From the cell containing the given text, extract its center point as [X, Y] coordinate. 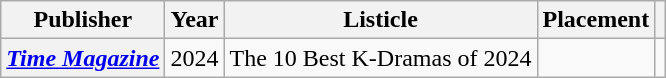
The 10 Best K-Dramas of 2024 [380, 58]
Publisher [83, 20]
Listicle [380, 20]
Time Magazine [83, 58]
Placement [596, 20]
Year [194, 20]
2024 [194, 58]
